Return [x, y] of the center of cell containing provided text 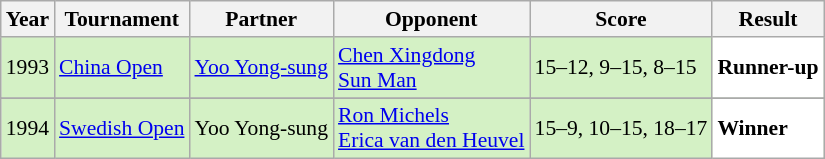
15–9, 10–15, 18–17 [622, 128]
1994 [28, 128]
Year [28, 19]
15–12, 9–15, 8–15 [622, 68]
Ron Michels Erica van den Heuvel [432, 128]
Result [768, 19]
Chen Xingdong Sun Man [432, 68]
Score [622, 19]
Runner-up [768, 68]
Opponent [432, 19]
1993 [28, 68]
Tournament [122, 19]
Partner [261, 19]
Swedish Open [122, 128]
Winner [768, 128]
China Open [122, 68]
